Return (x, y) of the center of cell containing provided text 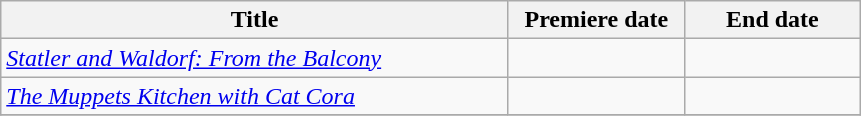
The Muppets Kitchen with Cat Cora (255, 96)
Statler and Waldorf: From the Balcony (255, 58)
End date (772, 20)
Premiere date (596, 20)
Title (255, 20)
